Pinpoint the cell where the given text exists, returning its [x, y] midpoint coordinate. 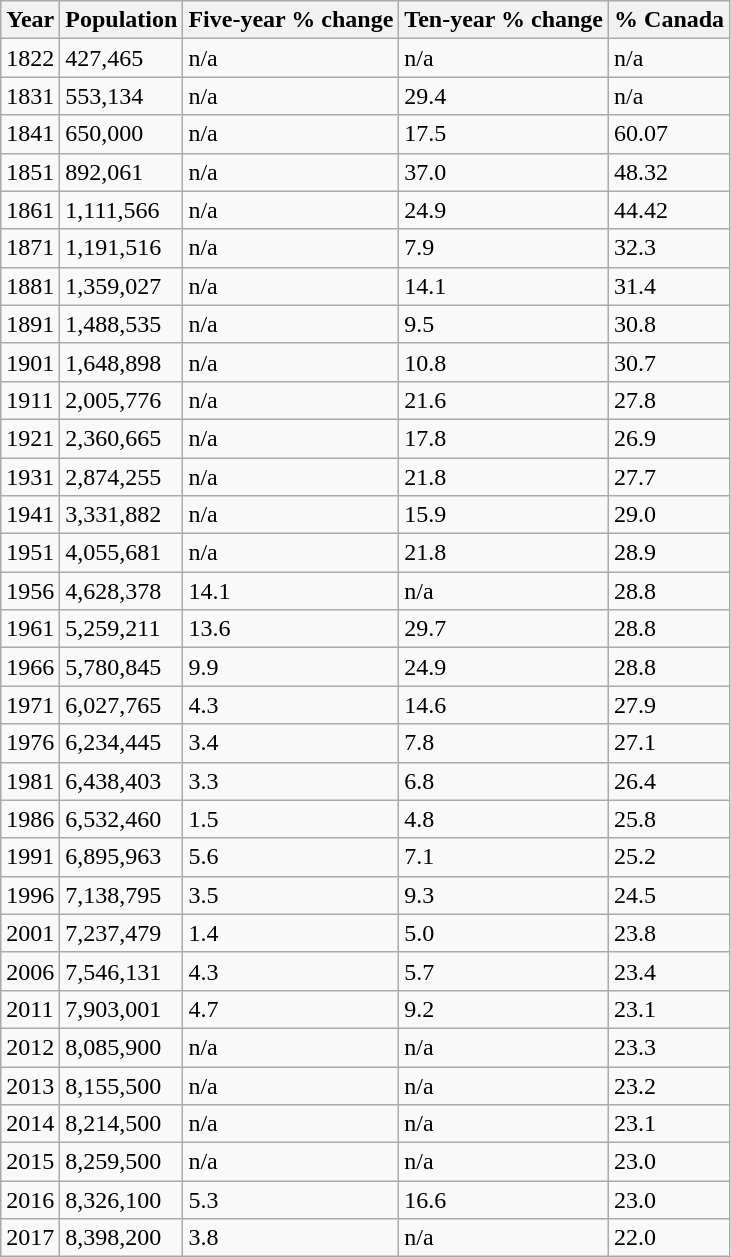
1921 [30, 438]
2,005,776 [122, 400]
2001 [30, 933]
8,085,900 [122, 1047]
9.3 [504, 895]
27.9 [670, 705]
37.0 [504, 172]
5,780,845 [122, 667]
9.5 [504, 324]
25.8 [670, 819]
25.2 [670, 857]
1,111,566 [122, 210]
3,331,882 [122, 515]
30.7 [670, 362]
29.7 [504, 629]
9.9 [291, 667]
% Canada [670, 20]
26.9 [670, 438]
2011 [30, 1009]
3.5 [291, 895]
1951 [30, 553]
5.7 [504, 971]
4.8 [504, 819]
8,214,500 [122, 1124]
5,259,211 [122, 629]
44.42 [670, 210]
2015 [30, 1162]
1991 [30, 857]
1.5 [291, 819]
1956 [30, 591]
1,359,027 [122, 286]
15.9 [504, 515]
7.8 [504, 743]
48.32 [670, 172]
1901 [30, 362]
1871 [30, 248]
1931 [30, 477]
1881 [30, 286]
13.6 [291, 629]
3.8 [291, 1238]
5.0 [504, 933]
24.5 [670, 895]
1831 [30, 96]
1851 [30, 172]
6,895,963 [122, 857]
Ten-year % change [504, 20]
29.4 [504, 96]
1,191,516 [122, 248]
30.8 [670, 324]
21.6 [504, 400]
26.4 [670, 781]
7,546,131 [122, 971]
2,360,665 [122, 438]
7.1 [504, 857]
1,488,535 [122, 324]
1966 [30, 667]
6,532,460 [122, 819]
1976 [30, 743]
23.4 [670, 971]
27.7 [670, 477]
6.8 [504, 781]
3.4 [291, 743]
17.8 [504, 438]
8,259,500 [122, 1162]
Population [122, 20]
2013 [30, 1085]
9.2 [504, 1009]
Year [30, 20]
23.2 [670, 1085]
2006 [30, 971]
6,234,445 [122, 743]
650,000 [122, 134]
1971 [30, 705]
4.7 [291, 1009]
1822 [30, 58]
1.4 [291, 933]
892,061 [122, 172]
1986 [30, 819]
1891 [30, 324]
4,628,378 [122, 591]
1,648,898 [122, 362]
10.8 [504, 362]
7,138,795 [122, 895]
4,055,681 [122, 553]
2016 [30, 1200]
31.4 [670, 286]
1981 [30, 781]
8,326,100 [122, 1200]
3.3 [291, 781]
27.8 [670, 400]
16.6 [504, 1200]
23.3 [670, 1047]
427,465 [122, 58]
6,438,403 [122, 781]
1861 [30, 210]
6,027,765 [122, 705]
29.0 [670, 515]
8,155,500 [122, 1085]
553,134 [122, 96]
2014 [30, 1124]
7,237,479 [122, 933]
60.07 [670, 134]
17.5 [504, 134]
1941 [30, 515]
14.6 [504, 705]
5.6 [291, 857]
27.1 [670, 743]
5.3 [291, 1200]
22.0 [670, 1238]
1911 [30, 400]
1841 [30, 134]
23.8 [670, 933]
2,874,255 [122, 477]
7,903,001 [122, 1009]
2017 [30, 1238]
28.9 [670, 553]
2012 [30, 1047]
8,398,200 [122, 1238]
32.3 [670, 248]
Five-year % change [291, 20]
1996 [30, 895]
7.9 [504, 248]
1961 [30, 629]
